Determine the [X, Y] coordinate at the center of the cell enclosing the given text.  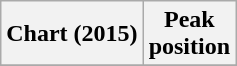
Chart (2015) [72, 34]
Peak position [189, 34]
